Identify which cell holds the provided text, then report its [X, Y] central coordinate. 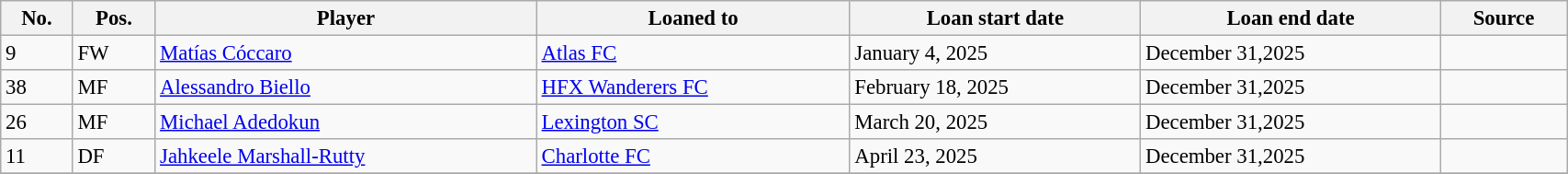
February 18, 2025 [996, 87]
April 23, 2025 [996, 157]
Player [346, 18]
Charlotte FC [693, 157]
January 4, 2025 [996, 53]
Michael Adedokun [346, 122]
38 [37, 87]
Matías Cóccaro [346, 53]
Lexington SC [693, 122]
9 [37, 53]
26 [37, 122]
FW [114, 53]
Source [1503, 18]
11 [37, 157]
Alessandro Biello [346, 87]
Atlas FC [693, 53]
HFX Wanderers FC [693, 87]
DF [114, 157]
Pos. [114, 18]
Jahkeele Marshall-Rutty [346, 157]
Loaned to [693, 18]
Loan end date [1292, 18]
No. [37, 18]
March 20, 2025 [996, 122]
Loan start date [996, 18]
